Output the [x, y] coordinate of the center of the cell containing the given text.  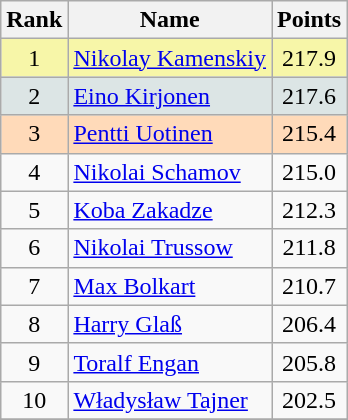
Max Bolkart [170, 286]
Eino Kirjonen [170, 96]
Rank [34, 20]
4 [34, 172]
Koba Zakadze [170, 210]
211.8 [310, 248]
215.0 [310, 172]
Name [170, 20]
206.4 [310, 324]
212.3 [310, 210]
Nikolai Schamov [170, 172]
7 [34, 286]
Nikolai Trussow [170, 248]
217.6 [310, 96]
217.9 [310, 58]
9 [34, 362]
215.4 [310, 134]
Władysław Tajner [170, 400]
205.8 [310, 362]
8 [34, 324]
Toralf Engan [170, 362]
2 [34, 96]
10 [34, 400]
3 [34, 134]
210.7 [310, 286]
5 [34, 210]
6 [34, 248]
1 [34, 58]
Pentti Uotinen [170, 134]
202.5 [310, 400]
Points [310, 20]
Nikolay Kamenskiy [170, 58]
Harry Glaß [170, 324]
